Output the (X, Y) coordinate of the center of the cell containing the given text.  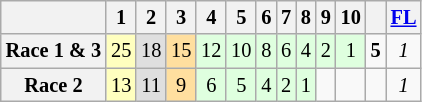
FL (404, 17)
7 (286, 17)
13 (121, 85)
3 (181, 17)
15 (181, 51)
Race 1 & 3 (54, 51)
11 (151, 85)
18 (151, 51)
12 (211, 51)
Race 2 (54, 85)
25 (121, 51)
